Capture the cell that displays the provided text and extract its [X, Y] central coordinate. 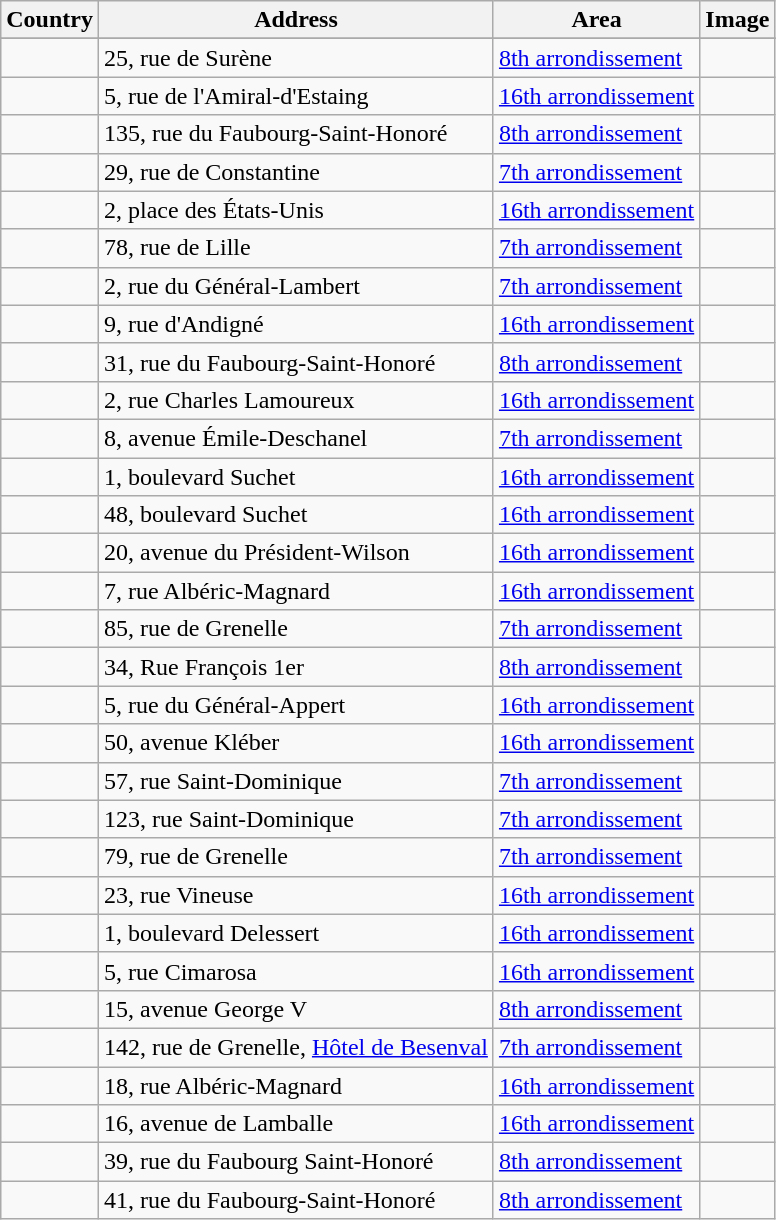
9, rue d'Andigné [296, 324]
123, rue Saint-Dominique [296, 819]
39, rue du Faubourg Saint-Honoré [296, 1162]
Address [296, 20]
41, rue du Faubourg-Saint-Honoré [296, 1200]
1, boulevard Delessert [296, 933]
135, rue du Faubourg-Saint-Honoré [296, 134]
79, rue de Grenelle [296, 857]
85, rue de Grenelle [296, 629]
25, rue de Surène [296, 58]
5, rue de l'Amiral-d'Estaing [296, 96]
31, rue du Faubourg-Saint-Honoré [296, 362]
2, place des États-Unis [296, 210]
23, rue Vineuse [296, 895]
20, avenue du Président-Wilson [296, 553]
Image [738, 20]
Area [596, 20]
2, rue du Général-Lambert [296, 286]
18, rue Albéric-Magnard [296, 1085]
8, avenue Émile-Deschanel [296, 438]
78, rue de Lille [296, 248]
29, rue de Constantine [296, 172]
15, avenue George V [296, 1009]
7, rue Albéric-Magnard [296, 591]
2, rue Charles Lamoureux [296, 400]
142, rue de Grenelle, Hôtel de Besenval [296, 1047]
57, rue Saint-Dominique [296, 781]
50, avenue Kléber [296, 743]
48, boulevard Suchet [296, 515]
16, avenue de Lamballe [296, 1124]
5, rue du Général-Appert [296, 705]
34, Rue François 1er [296, 667]
1, boulevard Suchet [296, 477]
Country [50, 20]
5, rue Cimarosa [296, 971]
